Scan for the cell matching the given text and deliver its (X, Y) coordinate at center. 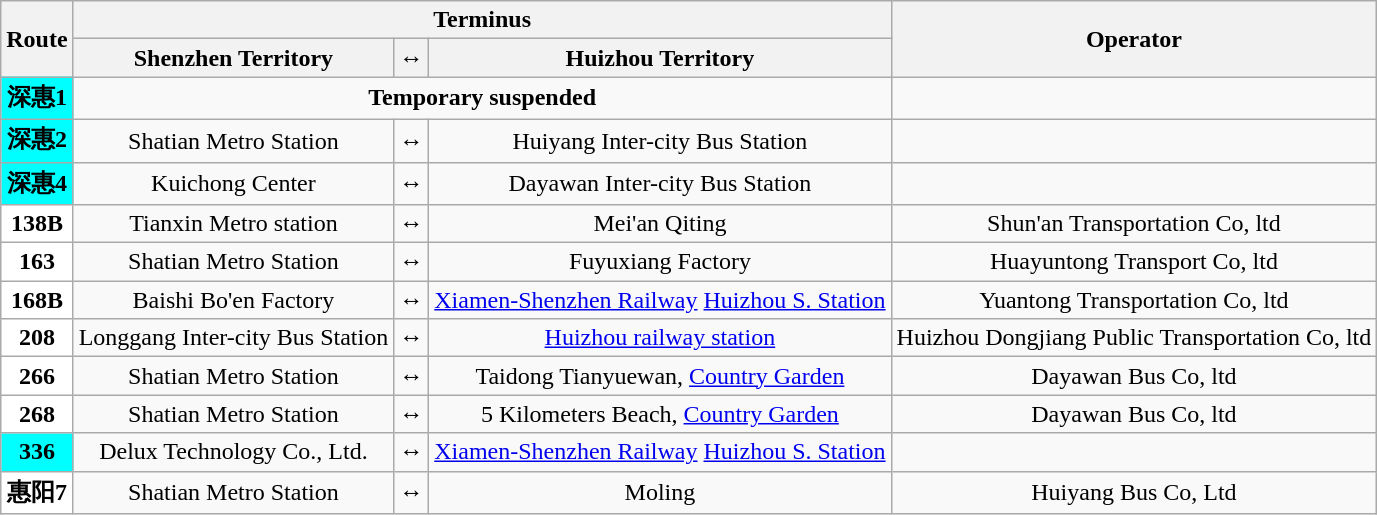
Taidong Tianyuewan, Country Garden (660, 376)
Delux Technology Co., Ltd. (234, 452)
208 (37, 338)
Longgang Inter-city Bus Station (234, 338)
Huizhou railway station (660, 338)
Operator (1134, 39)
Dayawan Inter-city Bus Station (660, 184)
Route (37, 39)
深惠4 (37, 184)
Tianxin Metro station (234, 224)
惠阳7 (37, 492)
Huizhou Territory (660, 58)
Shun'an Transportation Co, ltd (1134, 224)
Huiyang Inter-city Bus Station (660, 140)
268 (37, 414)
Mei'an Qiting (660, 224)
Shenzhen Territory (234, 58)
5 Kilometers Beach, Country Garden (660, 414)
Fuyuxiang Factory (660, 262)
Huiyang Bus Co, Ltd (1134, 492)
Huayuntong Transport Co, ltd (1134, 262)
266 (37, 376)
Baishi Bo'en Factory (234, 300)
Terminus (482, 20)
336 (37, 452)
深惠1 (37, 98)
Huizhou Dongjiang Public Transportation Co, ltd (1134, 338)
深惠2 (37, 140)
Kuichong Center (234, 184)
168B (37, 300)
Temporary suspended (482, 98)
163 (37, 262)
Moling (660, 492)
138B (37, 224)
Yuantong Transportation Co, ltd (1134, 300)
